Scan for the cell matching the given text and deliver its [x, y] coordinate at center. 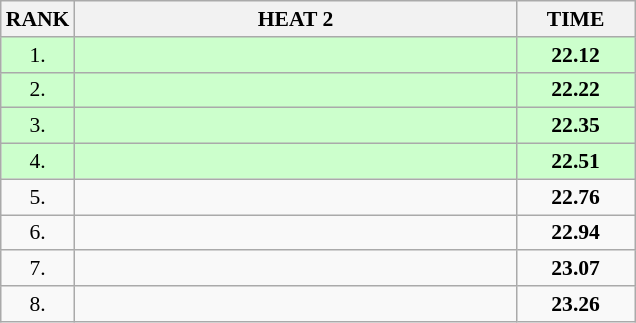
TIME [576, 19]
7. [38, 269]
23.07 [576, 269]
23.26 [576, 304]
6. [38, 233]
22.35 [576, 126]
3. [38, 126]
HEAT 2 [295, 19]
22.12 [576, 55]
8. [38, 304]
RANK [38, 19]
2. [38, 90]
5. [38, 197]
22.51 [576, 162]
22.76 [576, 197]
22.94 [576, 233]
4. [38, 162]
1. [38, 55]
22.22 [576, 90]
